Extract the [X, Y] coordinate from the center of the cell holding the provided text.  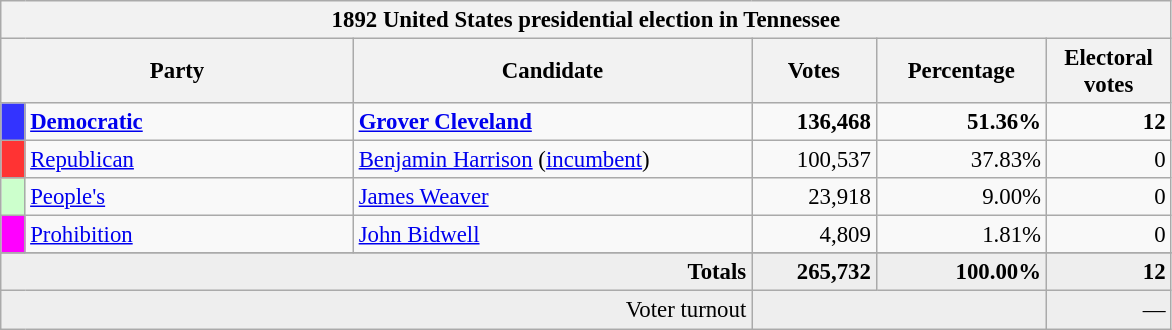
Voter turnout [376, 310]
51.36% [961, 122]
Democratic [189, 122]
100.00% [961, 273]
265,732 [814, 273]
Totals [376, 273]
Prohibition [189, 235]
Party [178, 72]
9.00% [961, 197]
Percentage [961, 72]
1.81% [961, 235]
John Bidwell [552, 235]
Grover Cleveland [552, 122]
Electoral votes [1108, 72]
Votes [814, 72]
Republican [189, 160]
Benjamin Harrison (incumbent) [552, 160]
23,918 [814, 197]
1892 United States presidential election in Tennessee [586, 20]
— [1108, 310]
136,468 [814, 122]
James Weaver [552, 197]
People's [189, 197]
4,809 [814, 235]
100,537 [814, 160]
37.83% [961, 160]
Candidate [552, 72]
